Determine the (x, y) coordinate at the center of the cell enclosing the given text.  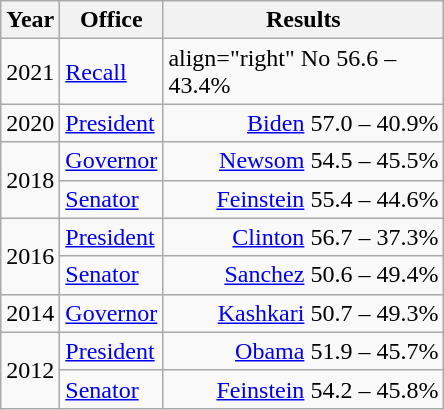
Feinstein 55.4 – 44.6% (304, 199)
2021 (30, 72)
2020 (30, 123)
Kashkari 50.7 – 49.3% (304, 313)
Biden 57.0 – 40.9% (304, 123)
Year (30, 20)
Results (304, 20)
Recall (112, 72)
Newsom 54.5 – 45.5% (304, 161)
2018 (30, 180)
Office (112, 20)
Sanchez 50.6 – 49.4% (304, 275)
2016 (30, 256)
Feinstein 54.2 – 45.8% (304, 389)
align="right" No 56.6 – 43.4% (304, 72)
Obama 51.9 – 45.7% (304, 351)
2014 (30, 313)
Clinton 56.7 – 37.3% (304, 237)
2012 (30, 370)
